Identify which cell holds the provided text, then report its (X, Y) central coordinate. 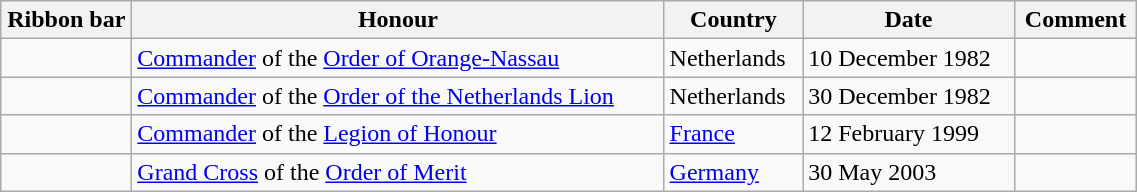
Commander of the Order of the Netherlands Lion (398, 96)
30 December 1982 (908, 96)
12 February 1999 (908, 134)
Country (734, 20)
10 December 1982 (908, 58)
France (734, 134)
Commander of the Legion of Honour (398, 134)
Grand Cross of the Order of Merit (398, 172)
Date (908, 20)
Commander of the Order of Orange-Nassau (398, 58)
Honour (398, 20)
Comment (1076, 20)
Ribbon bar (66, 20)
Germany (734, 172)
30 May 2003 (908, 172)
